From the cell containing the given text, extract its center point as [X, Y] coordinate. 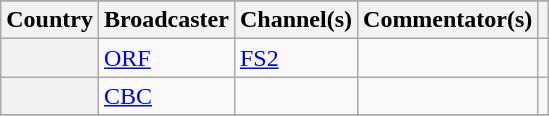
FS2 [296, 58]
Channel(s) [296, 20]
ORF [166, 58]
Commentator(s) [448, 20]
Country [50, 20]
Broadcaster [166, 20]
CBC [166, 96]
